For the text-containing cell, return its midpoint in (x, y) coordinate format. 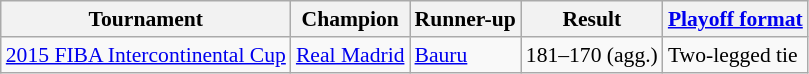
Tournament (146, 19)
Two-legged tie (736, 55)
Bauru (466, 55)
Real Madrid (350, 55)
2015 FIBA Intercontinental Cup (146, 55)
Champion (350, 19)
181–170 (agg.) (592, 55)
Playoff format (736, 19)
Runner-up (466, 19)
Result (592, 19)
